Search for the cell housing the specified text and yield its (X, Y) center coordinate. 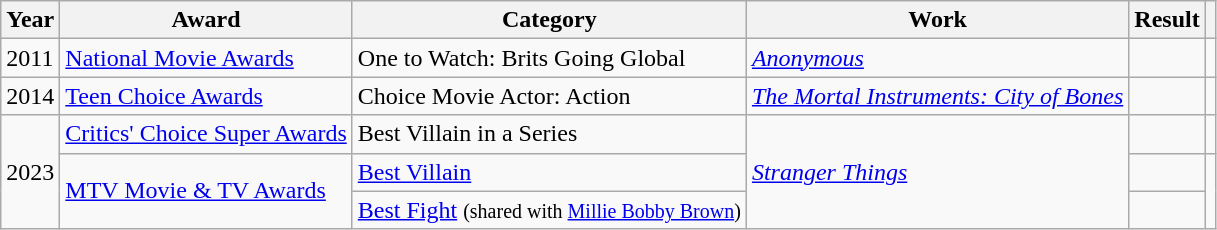
National Movie Awards (206, 58)
Anonymous (937, 58)
Result (1167, 20)
2014 (30, 96)
MTV Movie & TV Awards (206, 191)
Category (549, 20)
Work (937, 20)
Choice Movie Actor: Action (549, 96)
Stranger Things (937, 172)
Best Villain in a Series (549, 134)
Teen Choice Awards (206, 96)
Best Villain (549, 172)
2011 (30, 58)
Award (206, 20)
Year (30, 20)
One to Watch: Brits Going Global (549, 58)
Critics' Choice Super Awards (206, 134)
2023 (30, 172)
Best Fight (shared with Millie Bobby Brown) (549, 210)
The Mortal Instruments: City of Bones (937, 96)
